Extract the [X, Y] coordinate from the center of the cell holding the provided text.  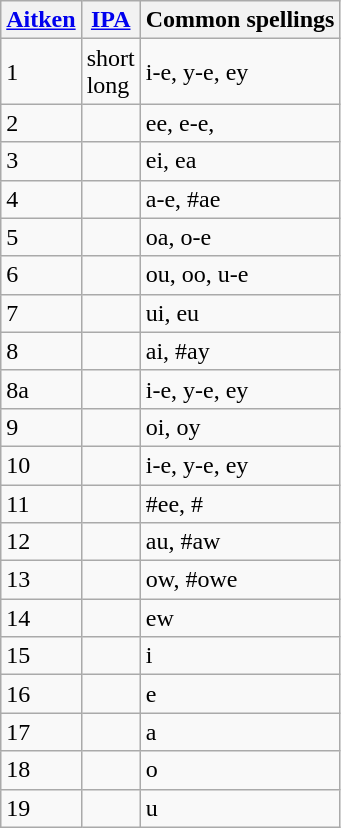
oa, o-e [240, 237]
ow, #owe [240, 580]
Common spellings [240, 20]
a [240, 732]
5 [41, 237]
13 [41, 580]
ai, #ay [240, 351]
14 [41, 618]
e [240, 694]
ui, eu [240, 313]
ou, oo, u-e [240, 275]
i [240, 656]
oi, oy [240, 427]
4 [41, 199]
9 [41, 427]
Aitken [41, 20]
12 [41, 542]
7 [41, 313]
19 [41, 808]
ei, ea [240, 161]
10 [41, 465]
u [240, 808]
IPA [110, 20]
ew [240, 618]
18 [41, 770]
3 [41, 161]
15 [41, 656]
17 [41, 732]
11 [41, 503]
#ee, # [240, 503]
8a [41, 389]
o [240, 770]
6 [41, 275]
1 [41, 72]
a-e, #ae [240, 199]
16 [41, 694]
8 [41, 351]
au, #aw [240, 542]
short long [110, 72]
ee, e-e, [240, 123]
2 [41, 123]
